Extract the [X, Y] coordinate from the center of the cell holding the provided text.  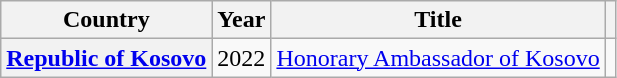
Republic of Kosovo [106, 58]
Country [106, 20]
Year [242, 20]
Honorary Ambassador of Kosovo [438, 58]
2022 [242, 58]
Title [438, 20]
